Output the (X, Y) coordinate of the center of the cell containing the given text.  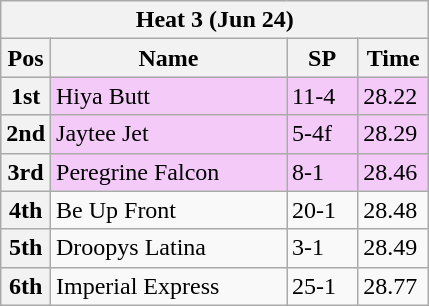
6th (26, 286)
25-1 (322, 286)
Droopys Latina (169, 248)
28.48 (394, 210)
28.46 (394, 172)
3-1 (322, 248)
Imperial Express (169, 286)
5-4f (322, 134)
8-1 (322, 172)
Jaytee Jet (169, 134)
Time (394, 58)
Be Up Front (169, 210)
SP (322, 58)
20-1 (322, 210)
28.29 (394, 134)
4th (26, 210)
Peregrine Falcon (169, 172)
28.49 (394, 248)
Pos (26, 58)
Name (169, 58)
3rd (26, 172)
Hiya Butt (169, 96)
28.77 (394, 286)
1st (26, 96)
2nd (26, 134)
28.22 (394, 96)
Heat 3 (Jun 24) (215, 20)
5th (26, 248)
11-4 (322, 96)
